Determine the (x, y) coordinate at the center of the cell enclosing the given text.  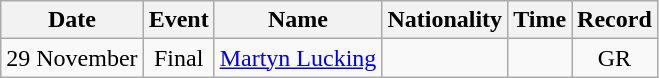
Time (540, 20)
Record (615, 20)
GR (615, 58)
Martyn Lucking (298, 58)
Final (178, 58)
Name (298, 20)
Date (72, 20)
Event (178, 20)
29 November (72, 58)
Nationality (445, 20)
